Return the (X, Y) coordinate for the center point of the cell that contains the specified text.  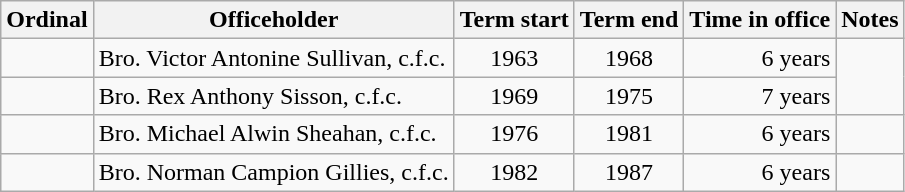
Notes (870, 20)
Term end (629, 20)
Ordinal (47, 20)
1982 (514, 172)
7 years (760, 96)
1987 (629, 172)
1976 (514, 134)
1969 (514, 96)
Bro. Michael Alwin Sheahan, c.f.c. (274, 134)
Officeholder (274, 20)
Term start (514, 20)
Bro. Norman Campion Gillies, c.f.c. (274, 172)
Bro. Rex Anthony Sisson, c.f.c. (274, 96)
Bro. Victor Antonine Sullivan, c.f.c. (274, 58)
1968 (629, 58)
1975 (629, 96)
1963 (514, 58)
1981 (629, 134)
Time in office (760, 20)
